Output the (X, Y) coordinate of the center of the cell containing the given text.  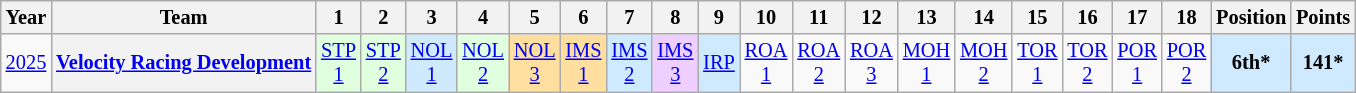
ROA1 (766, 63)
6 (583, 17)
IMS1 (583, 63)
15 (1037, 17)
2025 (26, 63)
3 (432, 17)
POR1 (1136, 63)
Velocity Racing Development (184, 63)
Team (184, 17)
MOH1 (926, 63)
141* (1323, 63)
12 (872, 17)
16 (1087, 17)
5 (535, 17)
Position (1251, 17)
NOL2 (483, 63)
6th* (1251, 63)
9 (718, 17)
IMS2 (629, 63)
NOL3 (535, 63)
MOH2 (984, 63)
STP2 (384, 63)
1 (338, 17)
11 (818, 17)
7 (629, 17)
8 (675, 17)
Points (1323, 17)
10 (766, 17)
17 (1136, 17)
TOR1 (1037, 63)
IMS3 (675, 63)
13 (926, 17)
4 (483, 17)
TOR2 (1087, 63)
ROA2 (818, 63)
POR2 (1186, 63)
18 (1186, 17)
14 (984, 17)
2 (384, 17)
Year (26, 17)
NOL1 (432, 63)
STP1 (338, 63)
IRP (718, 63)
ROA3 (872, 63)
